Capture the cell that displays the provided text and extract its (X, Y) central coordinate. 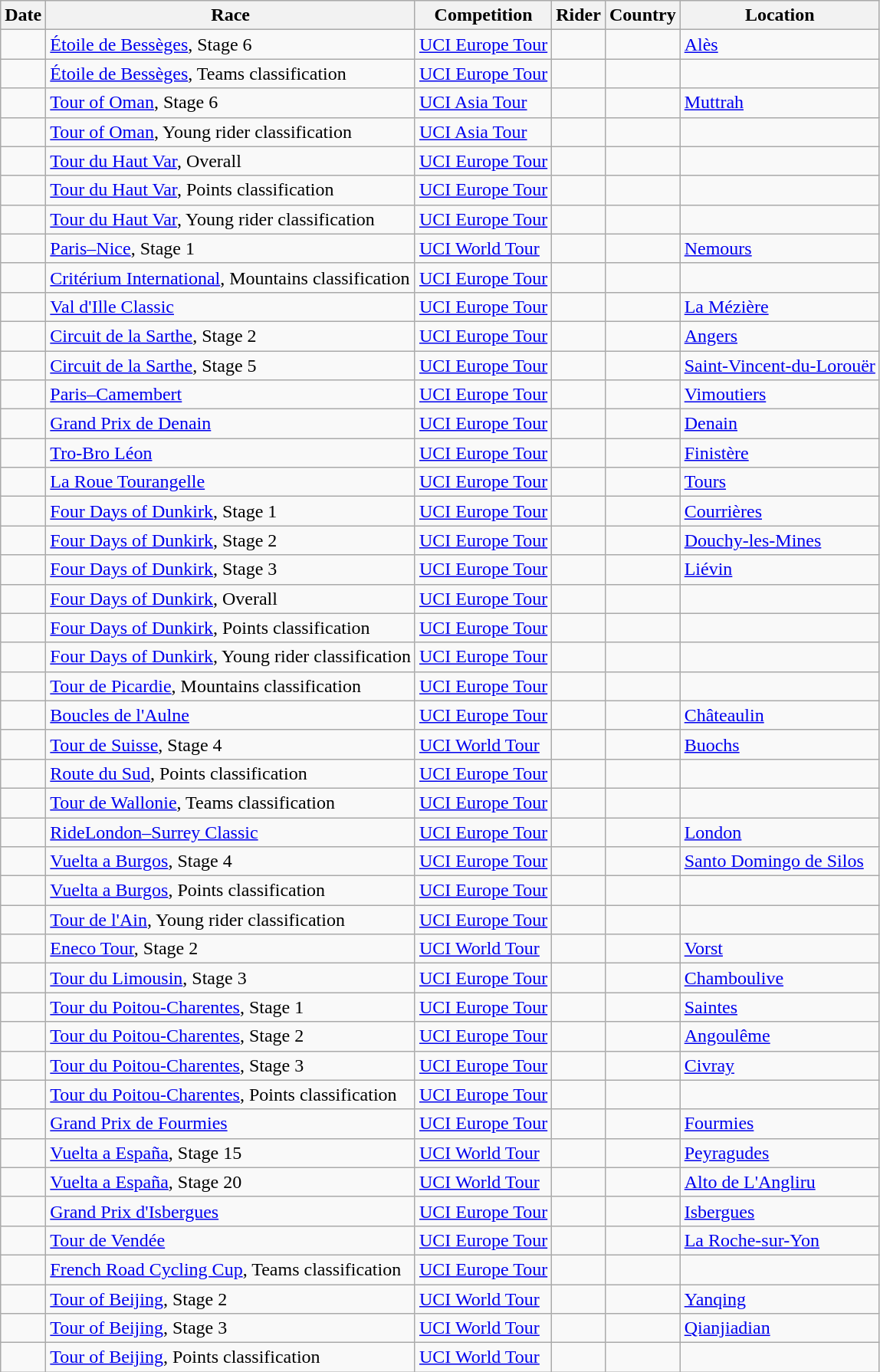
Tour of Oman, Stage 6 (231, 103)
Four Days of Dunkirk, Stage 3 (231, 569)
Qianjiadian (780, 1328)
Alès (780, 44)
Liévin (780, 569)
Saint-Vincent-du-Lorouër (780, 366)
Angers (780, 336)
Vuelta a Burgos, Points classification (231, 891)
Grand Prix de Denain (231, 424)
Paris–Camembert (231, 395)
Race (231, 15)
Paris–Nice, Stage 1 (231, 248)
Vuelta a España, Stage 15 (231, 1153)
Yanqing (780, 1299)
Tour de Vendée (231, 1240)
Four Days of Dunkirk, Overall (231, 599)
Tour du Poitou-Charentes, Stage 2 (231, 1036)
La Roche-sur-Yon (780, 1240)
Santo Domingo de Silos (780, 862)
Grand Prix d'Isbergues (231, 1211)
Circuit de la Sarthe, Stage 2 (231, 336)
Vimoutiers (780, 395)
London (780, 832)
Tour de l'Ain, Young rider classification (231, 920)
Tour de Wallonie, Teams classification (231, 803)
Eneco Tour, Stage 2 (231, 949)
Saintes (780, 1007)
Fourmies (780, 1124)
Vorst (780, 949)
Tour of Beijing, Stage 2 (231, 1299)
Isbergues (780, 1211)
Nemours (780, 248)
French Road Cycling Cup, Teams classification (231, 1269)
Tour du Poitou-Charentes, Stage 3 (231, 1065)
Tour of Beijing, Points classification (231, 1357)
Country (642, 15)
La Mézière (780, 307)
Vuelta a Burgos, Stage 4 (231, 862)
Four Days of Dunkirk, Stage 1 (231, 511)
Douchy-les-Mines (780, 540)
Chamboulive (780, 978)
Buochs (780, 744)
Alto de L'Angliru (780, 1182)
Boucles de l'Aulne (231, 715)
Critérium International, Mountains classification (231, 277)
Peyragudes (780, 1153)
Tour du Haut Var, Overall (231, 161)
Tour du Limousin, Stage 3 (231, 978)
Location (780, 15)
Date (23, 15)
Tour du Poitou-Charentes, Points classification (231, 1095)
Val d'Ille Classic (231, 307)
Vuelta a España, Stage 20 (231, 1182)
Étoile de Bessèges, Stage 6 (231, 44)
Competition (483, 15)
Route du Sud, Points classification (231, 773)
RideLondon–Surrey Classic (231, 832)
La Roue Tourangelle (231, 482)
Four Days of Dunkirk, Young rider classification (231, 657)
Tour de Suisse, Stage 4 (231, 744)
Circuit de la Sarthe, Stage 5 (231, 366)
Tour of Oman, Young rider classification (231, 132)
Grand Prix de Fourmies (231, 1124)
Tours (780, 482)
Four Days of Dunkirk, Points classification (231, 628)
Étoile de Bessèges, Teams classification (231, 74)
Tour du Haut Var, Points classification (231, 190)
Finistère (780, 453)
Tour du Poitou-Charentes, Stage 1 (231, 1007)
Châteaulin (780, 715)
Denain (780, 424)
Courrières (780, 511)
Tour de Picardie, Mountains classification (231, 686)
Four Days of Dunkirk, Stage 2 (231, 540)
Muttrah (780, 103)
Tro-Bro Léon (231, 453)
Tour of Beijing, Stage 3 (231, 1328)
Tour du Haut Var, Young rider classification (231, 219)
Rider (579, 15)
Angoulême (780, 1036)
Civray (780, 1065)
